For the text-containing cell, return its midpoint in (X, Y) coordinate format. 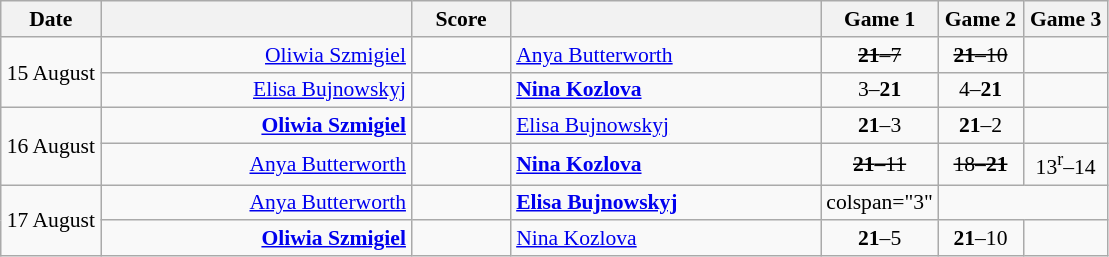
3–21 (880, 90)
13r–14 (1066, 164)
Game 2 (980, 19)
21–11 (880, 164)
colspan="3" (880, 203)
21–2 (980, 126)
21–7 (880, 55)
Date (51, 19)
15 August (51, 72)
Game 1 (880, 19)
16 August (51, 146)
21–3 (880, 126)
21–5 (880, 239)
18–21 (980, 164)
4–21 (980, 90)
Game 3 (1066, 19)
Score (461, 19)
17 August (51, 220)
